Return the [X, Y] coordinate for the center point of the cell that contains the specified text.  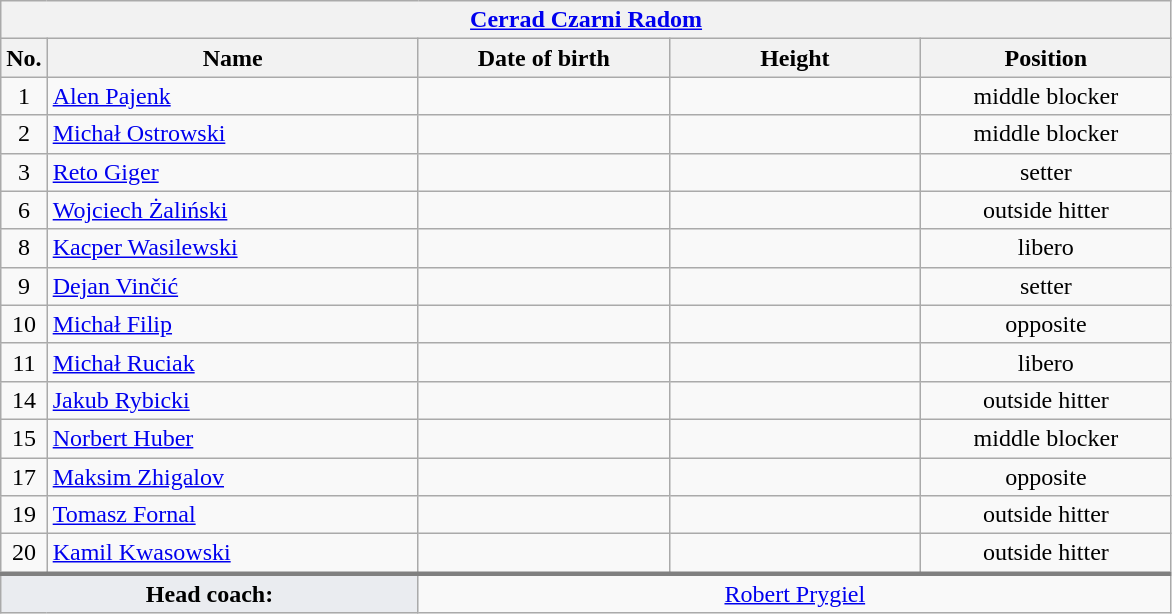
14 [24, 400]
Alen Pajenk [232, 96]
No. [24, 58]
2 [24, 134]
Date of birth [544, 58]
8 [24, 248]
Head coach: [210, 593]
Maksim Zhigalov [232, 477]
Position [1046, 58]
3 [24, 172]
Michał Filip [232, 324]
17 [24, 477]
Height [794, 58]
Norbert Huber [232, 438]
Name [232, 58]
11 [24, 362]
Dejan Vinčić [232, 286]
9 [24, 286]
Kamil Kwasowski [232, 554]
Kacper Wasilewski [232, 248]
15 [24, 438]
Reto Giger [232, 172]
1 [24, 96]
Michał Ruciak [232, 362]
6 [24, 210]
Jakub Rybicki [232, 400]
Tomasz Fornal [232, 515]
Cerrad Czarni Radom [586, 20]
10 [24, 324]
19 [24, 515]
Robert Prygiel [794, 593]
Wojciech Żaliński [232, 210]
20 [24, 554]
Michał Ostrowski [232, 134]
